From the cell containing the given text, extract its center point as (X, Y) coordinate. 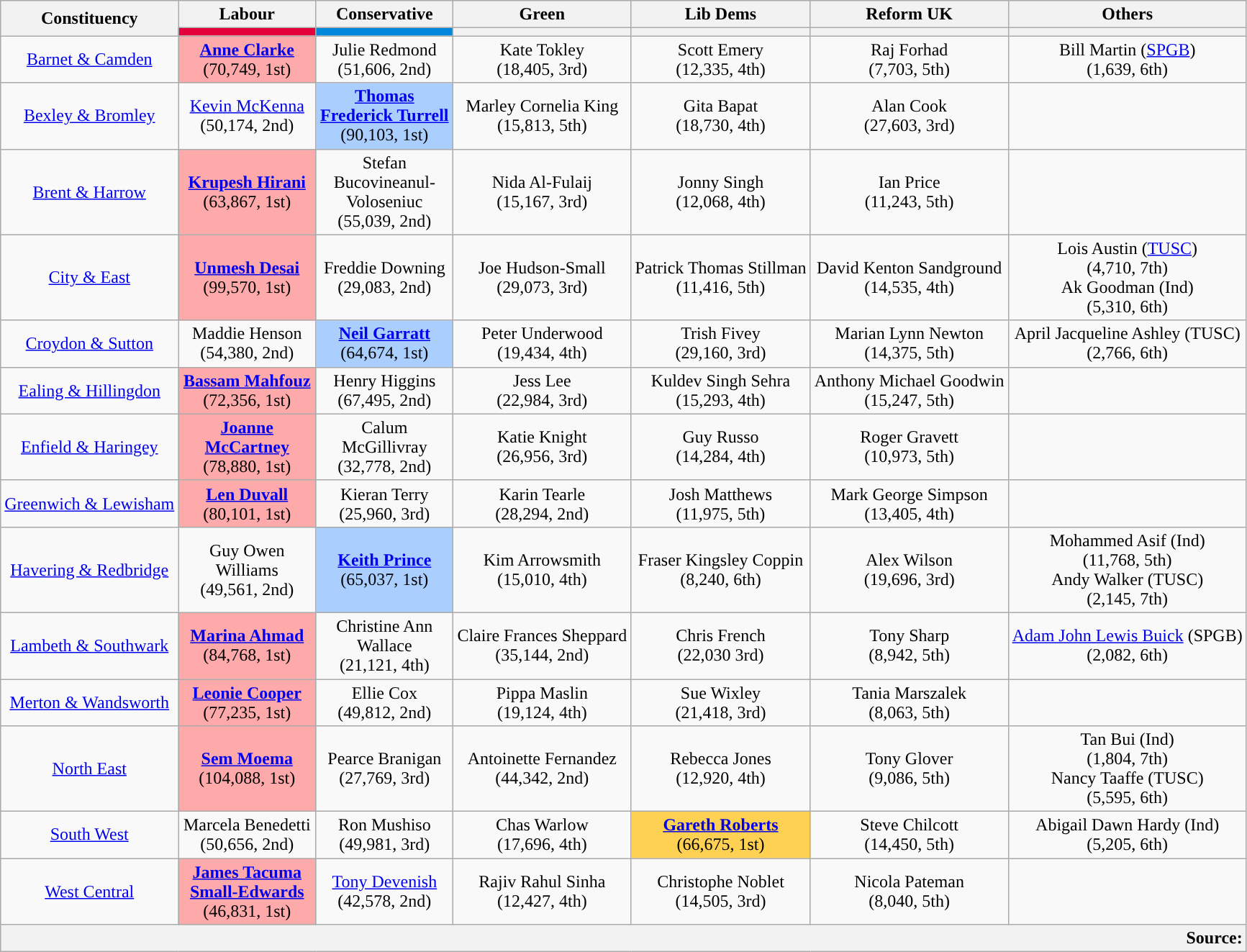
Alan Cook(27,603, 3rd) (910, 116)
Krupesh Hirani(63,867, 1st) (248, 191)
Marley Cornelia King(15,813, 5th) (543, 116)
Mark George Simpson(13,405, 4th) (910, 504)
Leonie Cooper(77,235, 1st) (248, 702)
Julie Redmond(51,606, 2nd) (384, 59)
Katie Knight(26,956, 3rd) (543, 447)
Merton & Wandsworth (89, 702)
Others (1127, 14)
Kuldev Singh Sehra(15,293, 4th) (721, 390)
Guy Russo(14,284, 4th) (721, 447)
Chas Warlow(17,696, 4th) (543, 835)
Croydon & Sutton (89, 344)
Karin Tearle(28,294, 2nd) (543, 504)
Ealing & Hillingdon (89, 390)
Maddie Henson(54,380, 2nd) (248, 344)
Alex Wilson(19,696, 3rd) (910, 570)
Kevin McKenna(50,174, 2nd) (248, 116)
City & East (89, 278)
Marina Ahmad(84,768, 1st) (248, 645)
Scott Emery(12,335, 4th) (721, 59)
Sue Wixley(21,418, 3rd) (721, 702)
North East (89, 769)
Lois Austin (TUSC)(4,710, 7th)Ak Goodman (Ind)(5,310, 6th) (1127, 278)
Tony Devenish(42,578, 2nd) (384, 892)
Barnet & Camden (89, 59)
Bexley & Bromley (89, 116)
Rebecca Jones(12,920, 4th) (721, 769)
Joe Hudson-Small(29,073, 3rd) (543, 278)
Reform UK (910, 14)
Pippa Maslin(19,124, 4th) (543, 702)
James Tacuma Small-Edwards(46,831, 1st) (248, 892)
Freddie Downing(29,083, 2nd) (384, 278)
Thomas Frederick Turrell(90,103, 1st) (384, 116)
David Kenton Sandground(14,535, 4th) (910, 278)
Calum McGillivray(32,778, 2nd) (384, 447)
Bassam Mahfouz(72,356, 1st) (248, 390)
Raj Forhad(7,703, 5th) (910, 59)
Adam John Lewis Buick (SPGB)(2,082, 6th) (1127, 645)
Lib Dems (721, 14)
Brent & Harrow (89, 191)
Josh Matthews(11,975, 5th) (721, 504)
Patrick Thomas Stillman(11,416, 5th) (721, 278)
Steve Chilcott(14,450, 5th) (910, 835)
Ron Mushiso(49,981, 3rd) (384, 835)
Pearce Branigan(27,769, 3rd) (384, 769)
Nida Al-Fulaij(15,167, 3rd) (543, 191)
Mohammed Asif (Ind)(11,768, 5th)Andy Walker (TUSC)(2,145, 7th) (1127, 570)
Labour (248, 14)
Greenwich & Lewisham (89, 504)
Stefan Bucovineanul-Voloseniuc(55,039, 2nd) (384, 191)
Kim Arrowsmith(15,010, 4th) (543, 570)
Bill Martin (SPGB)(1,639, 6th) (1127, 59)
Gita Bapat(18,730, 4th) (721, 116)
Anthony Michael Goodwin(15,247, 5th) (910, 390)
Jonny Singh(12,068, 4th) (721, 191)
Peter Underwood(19,434, 4th) (543, 344)
Claire Frances Sheppard(35,144, 2nd) (543, 645)
Tania Marszalek(8,063, 5th) (910, 702)
Enfield & Haringey (89, 447)
Kate Tokley(18,405, 3rd) (543, 59)
Green (543, 14)
Christophe Noblet(14,505, 3rd) (721, 892)
Sem Moema(104,088, 1st) (248, 769)
Neil Garratt(64,674, 1st) (384, 344)
Havering & Redbridge (89, 570)
Source: (623, 938)
Kieran Terry(25,960, 3rd) (384, 504)
Marian Lynn Newton(14,375, 5th) (910, 344)
Trish Fivey(29,160, 3rd) (721, 344)
Constituency (89, 19)
Roger Gravett(10,973, 5th) (910, 447)
Fraser Kingsley Coppin(8,240, 6th) (721, 570)
Joanne McCartney(78,880, 1st) (248, 447)
Conservative (384, 14)
Chris French(22,030 3rd) (721, 645)
Lambeth & Southwark (89, 645)
South West (89, 835)
Abigail Dawn Hardy (Ind)(5,205, 6th) (1127, 835)
Keith Prince(65,037, 1st) (384, 570)
Rajiv Rahul Sinha(12,427, 4th) (543, 892)
Jess Lee(22,984, 3rd) (543, 390)
Gareth Roberts(66,675, 1st) (721, 835)
April Jacqueline Ashley (TUSC)(2,766, 6th) (1127, 344)
Ian Price(11,243, 5th) (910, 191)
Marcela Benedetti(50,656, 2nd) (248, 835)
Anne Clarke(70,749, 1st) (248, 59)
Ellie Cox(49,812, 2nd) (384, 702)
Guy Owen Williams(49,561, 2nd) (248, 570)
Tony Glover(9,086, 5th) (910, 769)
Antoinette Fernandez(44,342, 2nd) (543, 769)
West Central (89, 892)
Tan Bui (Ind)(1,804, 7th)Nancy Taaffe (TUSC)(5,595, 6th) (1127, 769)
Christine Ann Wallace(21,121, 4th) (384, 645)
Len Duvall(80,101, 1st) (248, 504)
Nicola Pateman(8,040, 5th) (910, 892)
Unmesh Desai(99,570, 1st) (248, 278)
Tony Sharp(8,942, 5th) (910, 645)
Henry Higgins(67,495, 2nd) (384, 390)
